Identify which cell holds the provided text, then report its (X, Y) central coordinate. 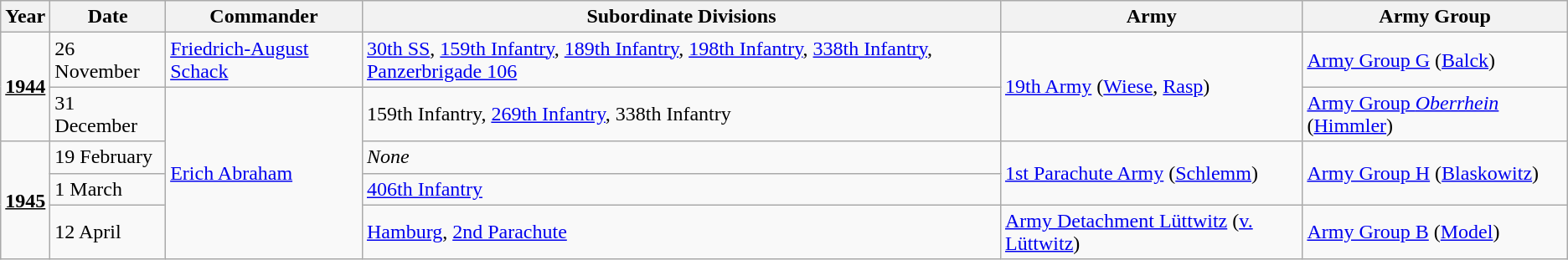
Army (1151, 17)
Hamburg, 2nd Parachute (681, 232)
Army Group (1435, 17)
31 December (108, 114)
12 April (108, 232)
1st Parachute Army (Schlemm) (1151, 173)
26 November (108, 60)
None (681, 157)
Army Group Oberrhein (Himmler) (1435, 114)
Army Group G (Balck) (1435, 60)
Year (25, 17)
Commander (265, 17)
Date (108, 17)
30th SS, 159th Infantry, 189th Infantry, 198th Infantry, 338th Infantry, Panzerbrigade 106 (681, 60)
19th Army (Wiese, Rasp) (1151, 87)
1945 (25, 201)
406th Infantry (681, 189)
1 March (108, 189)
1944 (25, 87)
Army Group H (Blaskowitz) (1435, 173)
19 February (108, 157)
159th Infantry, 269th Infantry, 338th Infantry (681, 114)
Army Detachment Lüttwitz (v. Lüttwitz) (1151, 232)
Erich Abraham (265, 173)
Subordinate Divisions (681, 17)
Friedrich-August Schack (265, 60)
Army Group B (Model) (1435, 232)
